Determine the (X, Y) coordinate at the center of the cell enclosing the given text.  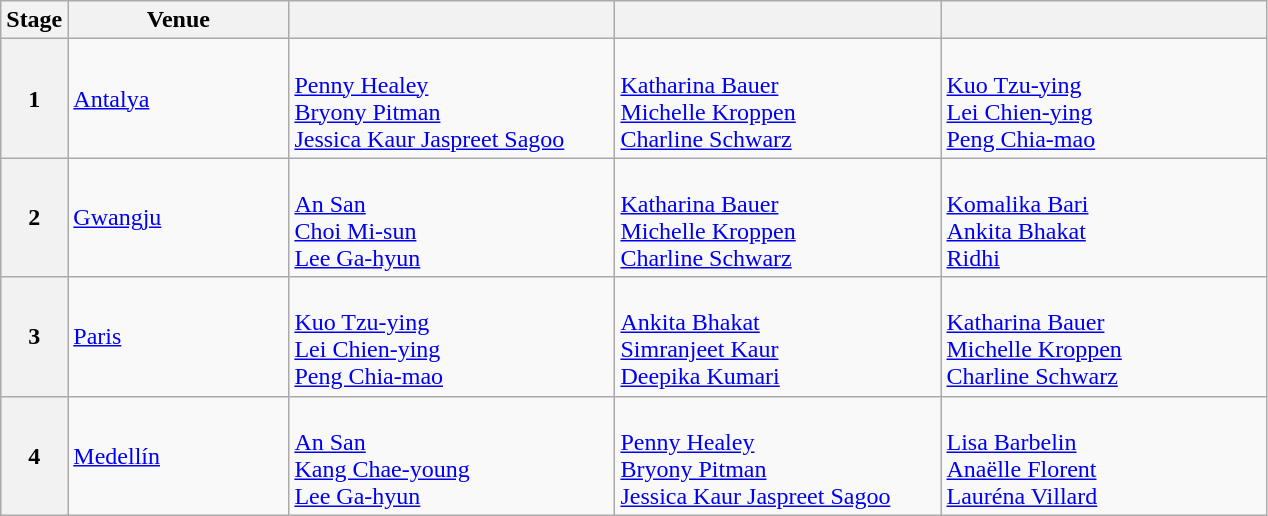
Komalika Bari Ankita Bhakat Ridhi (1104, 218)
An San Kang Chae-young Lee Ga-hyun (452, 456)
4 (34, 456)
2 (34, 218)
Medellín (178, 456)
1 (34, 98)
Stage (34, 20)
Gwangju (178, 218)
3 (34, 336)
Ankita Bhakat Simranjeet Kaur Deepika Kumari (778, 336)
Venue (178, 20)
Lisa Barbelin Anaëlle Florent Lauréna Villard (1104, 456)
An San Choi Mi-sun Lee Ga-hyun (452, 218)
Paris (178, 336)
Antalya (178, 98)
